Extract the (X, Y) coordinate from the center of the cell holding the provided text.  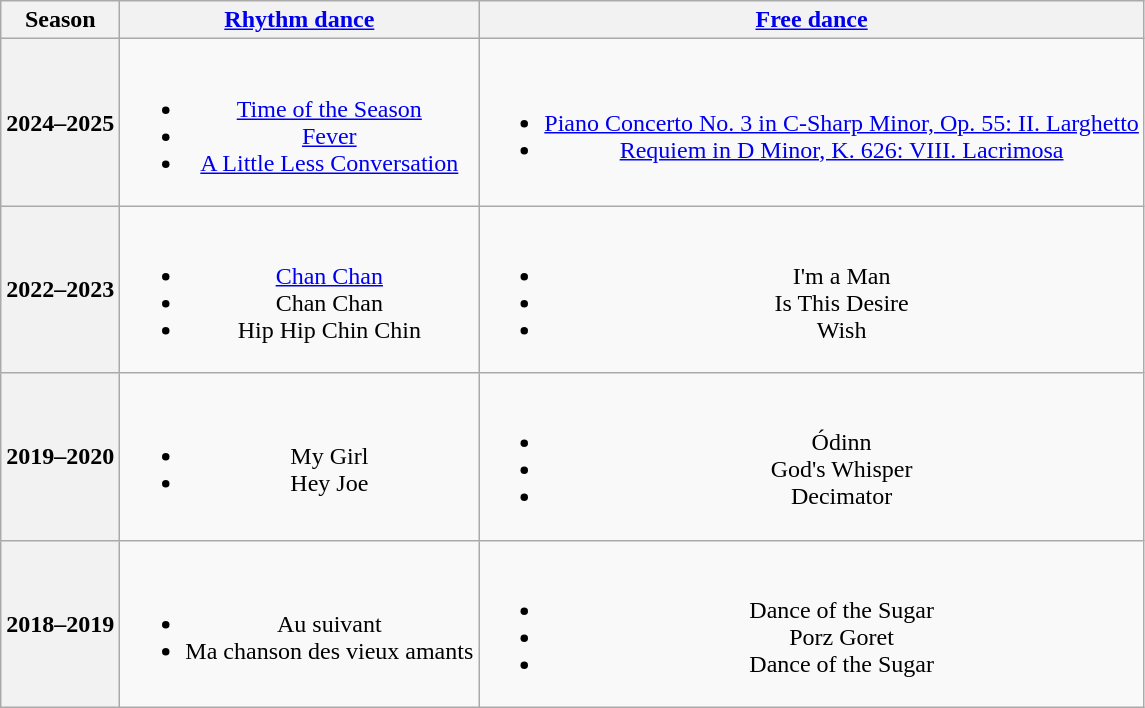
Free dance (812, 20)
Au suivant Ma chanson des vieux amants (300, 624)
I'm a Man Is This Desire Wish (812, 290)
Season (60, 20)
Piano Concerto No. 3 in C-Sharp Minor, Op. 55: II. Larghetto Requiem in D Minor, K. 626: VIII. Lacrimosa (812, 122)
2019–2020 (60, 456)
My Girl Hey Joe (300, 456)
2024–2025 (60, 122)
Time of the Season FeverA Little Less Conversation (300, 122)
Ódinn God's Whisper Decimator (812, 456)
2022–2023 (60, 290)
2018–2019 (60, 624)
Dance of the SugarPorz Goret Dance of the Sugar (812, 624)
Rhythm dance (300, 20)
Chan Chan Chan Chan Hip Hip Chin Chin (300, 290)
